Scan for the cell matching the given text and deliver its [x, y] coordinate at center. 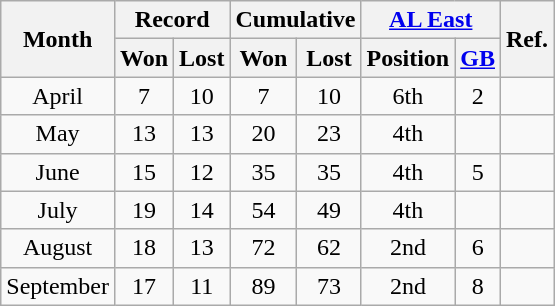
12 [202, 172]
Position [408, 58]
19 [144, 210]
20 [264, 134]
August [58, 248]
23 [329, 134]
14 [202, 210]
September [58, 286]
15 [144, 172]
62 [329, 248]
Ref. [528, 39]
17 [144, 286]
2 [478, 96]
Month [58, 39]
AL East [431, 20]
73 [329, 286]
July [58, 210]
8 [478, 286]
72 [264, 248]
6th [408, 96]
49 [329, 210]
6 [478, 248]
April [58, 96]
11 [202, 286]
June [58, 172]
Cumulative [296, 20]
May [58, 134]
18 [144, 248]
89 [264, 286]
5 [478, 172]
Record [172, 20]
GB [478, 58]
54 [264, 210]
